Locate the cell with the specified text and output its (x, y) center coordinate. 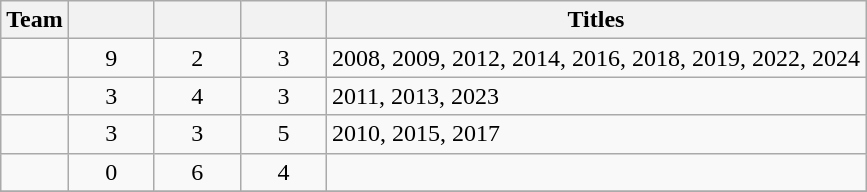
2010, 2015, 2017 (596, 134)
Team (35, 20)
0 (111, 172)
Titles (596, 20)
2011, 2013, 2023 (596, 96)
9 (111, 58)
2 (197, 58)
5 (283, 134)
2008, 2009, 2012, 2014, 2016, 2018, 2019, 2022, 2024 (596, 58)
6 (197, 172)
